Search for the cell housing the specified text and yield its [x, y] center coordinate. 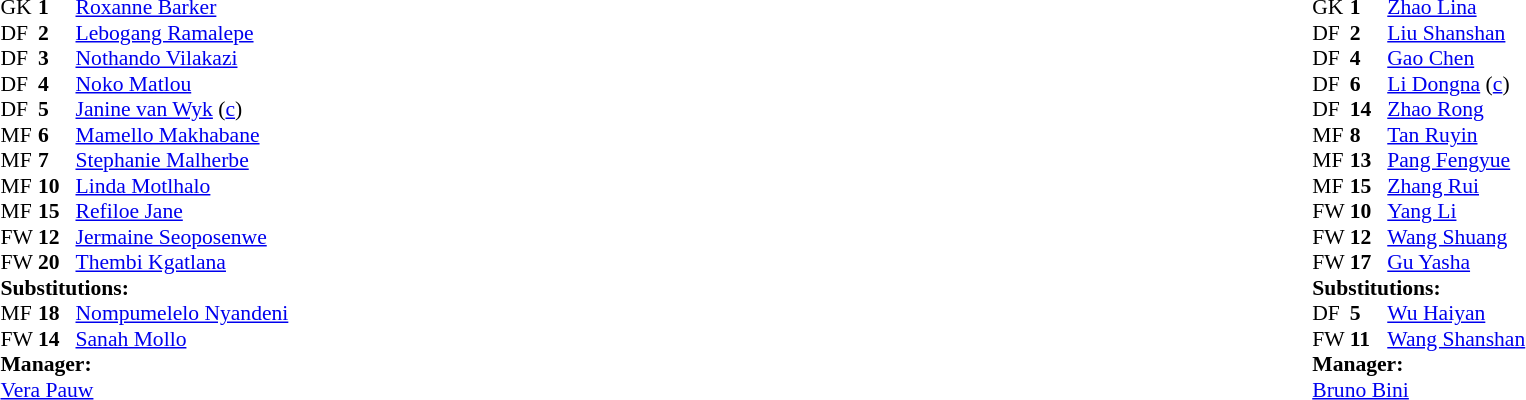
Zhao Rong [1456, 109]
Zhang Rui [1456, 186]
Nompumelelo Nyandeni [182, 313]
3 [57, 59]
Refiloe Jane [182, 211]
18 [57, 313]
Stephanie Malherbe [182, 161]
7 [57, 161]
Linda Motlhalo [182, 186]
17 [1369, 263]
Wang Shuang [1456, 237]
Thembi Kgatlana [182, 263]
8 [1369, 135]
Lebogang Ramalepe [182, 33]
20 [57, 263]
Pang Fengyue [1456, 161]
13 [1369, 161]
Li Dongna (c) [1456, 84]
Mamello Makhabane [182, 135]
Sanah Mollo [182, 339]
Gu Yasha [1456, 263]
Janine van Wyk (c) [182, 109]
11 [1369, 339]
Wang Shanshan [1456, 339]
Liu Shanshan [1456, 33]
Wu Haiyan [1456, 313]
Tan Ruyin [1456, 135]
Gao Chen [1456, 59]
Noko Matlou [182, 84]
Nothando Vilakazi [182, 59]
Jermaine Seoposenwe [182, 237]
Yang Li [1456, 211]
